Find where the given text appears and provide that cell's center as [X, Y] coordinate. 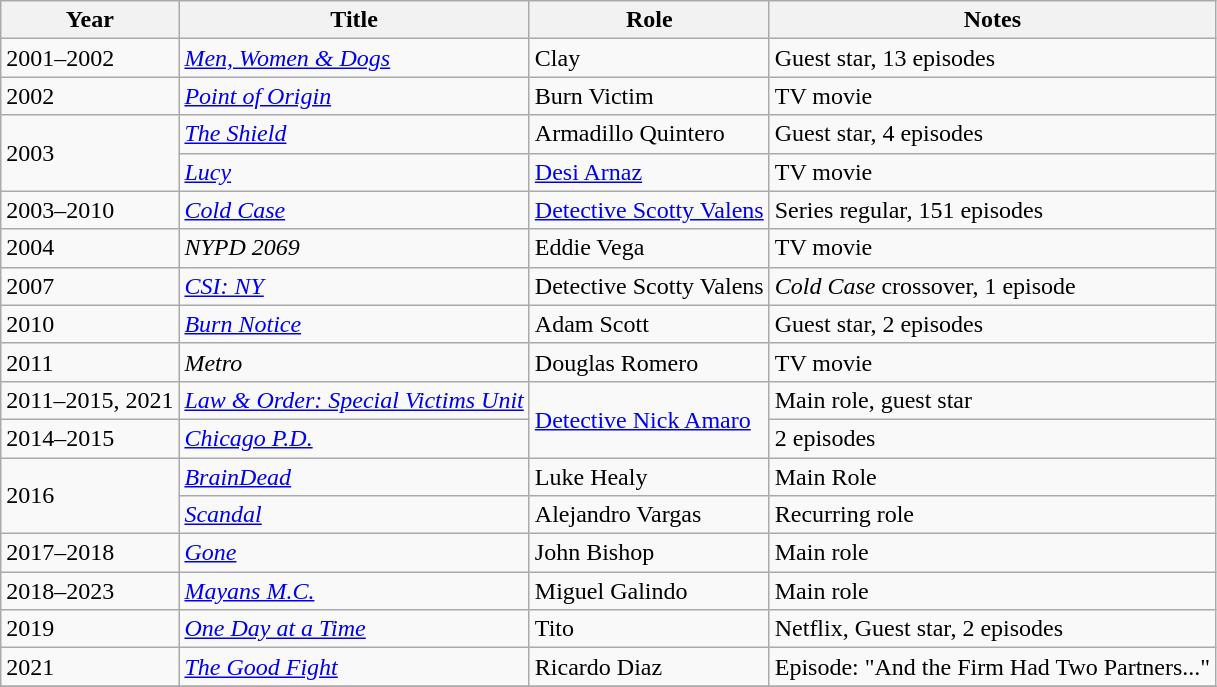
Detective Nick Amaro [649, 419]
2021 [90, 667]
Armadillo Quintero [649, 134]
The Shield [354, 134]
Cold Case crossover, 1 episode [992, 286]
Chicago P.D. [354, 438]
2003 [90, 153]
Point of Origin [354, 96]
Ricardo Diaz [649, 667]
2016 [90, 496]
2004 [90, 248]
2011–2015, 2021 [90, 400]
Burn Victim [649, 96]
Cold Case [354, 210]
Main role, guest star [992, 400]
Recurring role [992, 515]
2017–2018 [90, 553]
Metro [354, 362]
Douglas Romero [649, 362]
Guest star, 4 episodes [992, 134]
Law & Order: Special Victims Unit [354, 400]
One Day at a Time [354, 629]
Main Role [992, 477]
Lucy [354, 172]
Episode: "And the Firm Had Two Partners..." [992, 667]
2019 [90, 629]
Desi Arnaz [649, 172]
Mayans M.C. [354, 591]
Alejandro Vargas [649, 515]
Guest star, 13 episodes [992, 58]
John Bishop [649, 553]
Guest star, 2 episodes [992, 324]
Miguel Galindo [649, 591]
2002 [90, 96]
Gone [354, 553]
BrainDead [354, 477]
2007 [90, 286]
2011 [90, 362]
Men, Women & Dogs [354, 58]
2010 [90, 324]
Series regular, 151 episodes [992, 210]
Burn Notice [354, 324]
CSI: NY [354, 286]
2 episodes [992, 438]
2003–2010 [90, 210]
Year [90, 20]
2014–2015 [90, 438]
2001–2002 [90, 58]
Clay [649, 58]
The Good Fight [354, 667]
Netflix, Guest star, 2 episodes [992, 629]
Eddie Vega [649, 248]
NYPD 2069 [354, 248]
Scandal [354, 515]
Luke Healy [649, 477]
Title [354, 20]
Adam Scott [649, 324]
Notes [992, 20]
Role [649, 20]
Tito [649, 629]
2018–2023 [90, 591]
